Locate the cell with the specified text and output its [x, y] center coordinate. 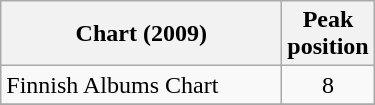
Chart (2009) [142, 34]
Finnish Albums Chart [142, 85]
Peakposition [328, 34]
8 [328, 85]
